Output the (x, y) coordinate of the center of the cell containing the given text.  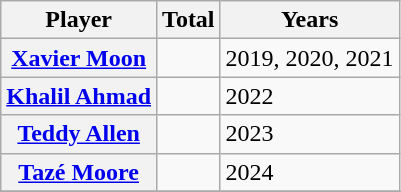
2024 (310, 172)
Player (79, 20)
Teddy Allen (79, 134)
Tazé Moore (79, 172)
2022 (310, 96)
2023 (310, 134)
2019, 2020, 2021 (310, 58)
Xavier Moon (79, 58)
Khalil Ahmad (79, 96)
Years (310, 20)
Total (189, 20)
